Locate the cell with the specified text and output its [X, Y] center coordinate. 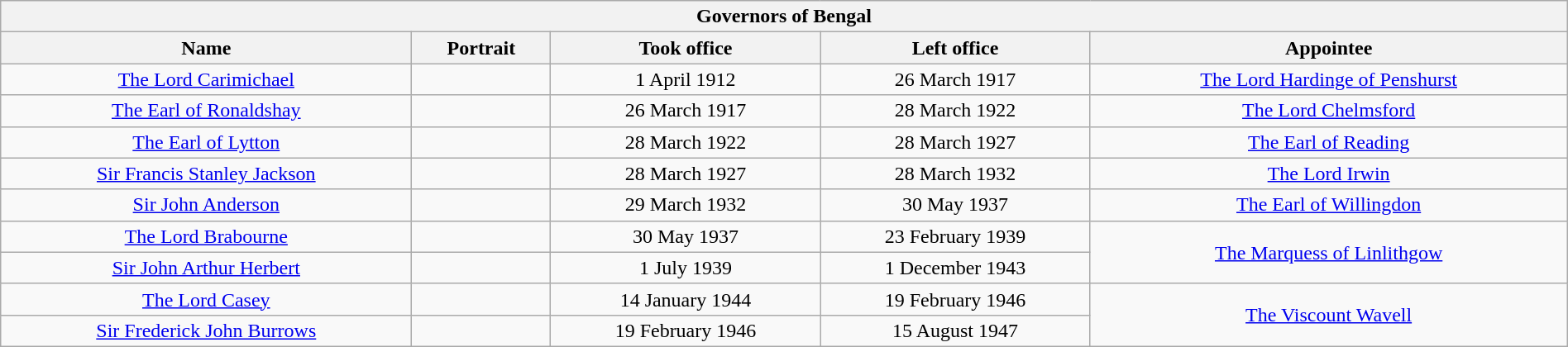
Governors of Bengal [784, 17]
The Lord Chelmsford [1328, 111]
Sir John Anderson [207, 205]
Sir Francis Stanley Jackson [207, 173]
29 March 1932 [686, 205]
Sir Frederick John Burrows [207, 330]
Name [207, 48]
Took office [686, 48]
14 January 1944 [686, 299]
The Viscount Wavell [1328, 315]
15 August 1947 [955, 330]
The Lord Casey [207, 299]
28 March 1932 [955, 173]
Appointee [1328, 48]
The Earl of Willingdon [1328, 205]
Sir John Arthur Herbert [207, 268]
The Earl of Reading [1328, 142]
1 July 1939 [686, 268]
The Lord Carimichael [207, 79]
The Earl of Ronaldshay [207, 111]
Left office [955, 48]
Portrait [481, 48]
The Marquess of Linlithgow [1328, 252]
The Lord Brabourne [207, 236]
23 February 1939 [955, 236]
The Earl of Lytton [207, 142]
1 April 1912 [686, 79]
The Lord Hardinge of Penshurst [1328, 79]
1 December 1943 [955, 268]
The Lord Irwin [1328, 173]
